Provide the [X, Y] coordinate of the cell's center where the given text is located.  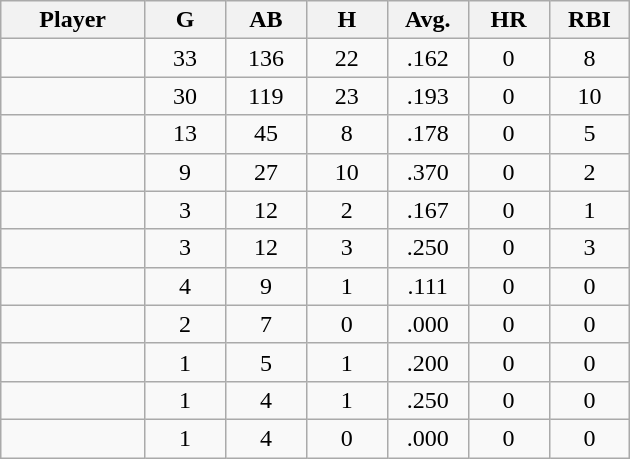
RBI [590, 20]
AB [266, 20]
H [346, 20]
13 [186, 134]
.193 [428, 96]
.162 [428, 58]
.167 [428, 210]
136 [266, 58]
27 [266, 172]
45 [266, 134]
G [186, 20]
.111 [428, 286]
Avg. [428, 20]
33 [186, 58]
119 [266, 96]
23 [346, 96]
7 [266, 324]
22 [346, 58]
.200 [428, 362]
.178 [428, 134]
.370 [428, 172]
30 [186, 96]
Player [73, 20]
HR [508, 20]
